From the cell containing the given text, extract its center point as (X, Y) coordinate. 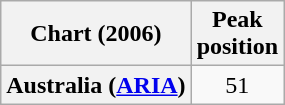
Chart (2006) (96, 34)
Peakposition (237, 34)
Australia (ARIA) (96, 85)
51 (237, 85)
